Scan for the cell matching the given text and deliver its [X, Y] coordinate at center. 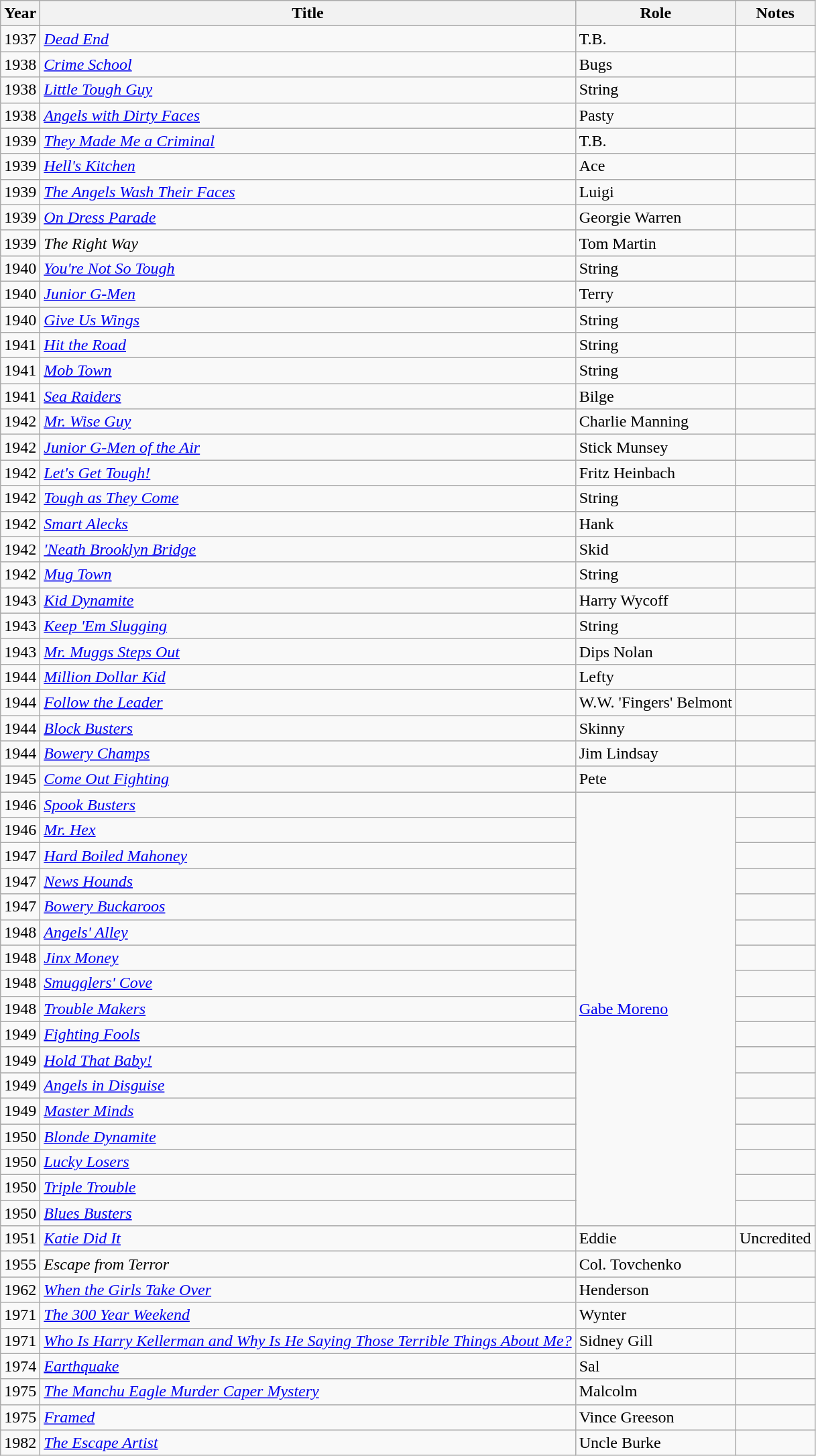
Stick Munsey [656, 447]
Katie Did It [308, 1239]
Angels in Disguise [308, 1085]
Gabe Moreno [656, 1009]
'Neath Brooklyn Bridge [308, 549]
Hank [656, 524]
Escape from Terror [308, 1264]
1945 [20, 779]
Bilge [656, 396]
Malcolm [656, 1392]
Blues Busters [308, 1213]
Tough as They Come [308, 498]
The Escape Artist [308, 1443]
W.W. 'Fingers' Belmont [656, 702]
Follow the Leader [308, 702]
Junior G-Men [308, 294]
Bugs [656, 64]
Year [20, 13]
Hell's Kitchen [308, 166]
Luigi [656, 192]
Mob Town [308, 371]
On Dress Parade [308, 217]
Block Busters [308, 728]
Wynter [656, 1315]
Charlie Manning [656, 422]
Who Is Harry Kellerman and Why Is He Saying Those Terrible Things About Me? [308, 1341]
Lefty [656, 677]
Bowery Buckaroos [308, 907]
Dead End [308, 39]
Eddie [656, 1239]
Sea Raiders [308, 396]
Role [656, 13]
Triple Trouble [308, 1188]
Jinx Money [308, 958]
Uncle Burke [656, 1443]
1937 [20, 39]
Kid Dynamite [308, 600]
Let's Get Tough! [308, 473]
1974 [20, 1366]
Master Minds [308, 1111]
Give Us Wings [308, 320]
Framed [308, 1417]
Pete [656, 779]
They Made Me a Criminal [308, 141]
You're Not So Tough [308, 268]
Crime School [308, 64]
Bowery Champs [308, 754]
Mr. Muggs Steps Out [308, 651]
Hit the Road [308, 345]
Angels' Alley [308, 932]
Title [308, 13]
Angels with Dirty Faces [308, 115]
1982 [20, 1443]
Henderson [656, 1290]
Skid [656, 549]
Vince Greeson [656, 1417]
Hold That Baby! [308, 1060]
Fritz Heinbach [656, 473]
Uncredited [775, 1239]
Lucky Losers [308, 1162]
Mug Town [308, 575]
Col. Tovchenko [656, 1264]
Georgie Warren [656, 217]
Mr. Hex [308, 830]
Smart Alecks [308, 524]
Spook Busters [308, 805]
The 300 Year Weekend [308, 1315]
1951 [20, 1239]
Mr. Wise Guy [308, 422]
Smugglers' Cove [308, 983]
Blonde Dynamite [308, 1137]
The Angels Wash Their Faces [308, 192]
Hard Boiled Mahoney [308, 856]
The Right Way [308, 243]
Million Dollar Kid [308, 677]
Come Out Fighting [308, 779]
Trouble Makers [308, 1009]
When the Girls Take Over [308, 1290]
Sal [656, 1366]
Terry [656, 294]
1962 [20, 1290]
Sidney Gill [656, 1341]
News Hounds [308, 881]
Keep 'Em Slugging [308, 626]
1955 [20, 1264]
Ace [656, 166]
Tom Martin [656, 243]
Pasty [656, 115]
Fighting Fools [308, 1034]
Harry Wycoff [656, 600]
Dips Nolan [656, 651]
The Manchu Eagle Murder Caper Mystery [308, 1392]
Notes [775, 13]
Skinny [656, 728]
Earthquake [308, 1366]
Little Tough Guy [308, 90]
Junior G-Men of the Air [308, 447]
Jim Lindsay [656, 754]
